Return the [x, y] coordinate for the center point of the cell that contains the specified text.  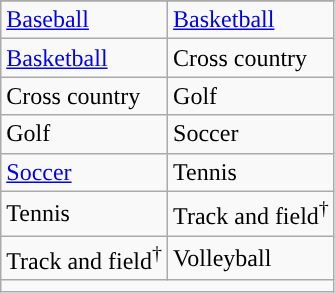
Baseball [84, 20]
Volleyball [252, 258]
